Search for the cell housing the specified text and yield its [x, y] center coordinate. 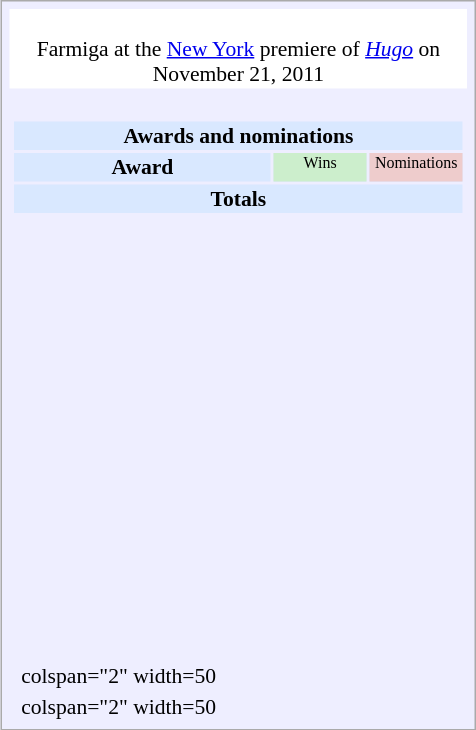
Wins [320, 167]
Totals [238, 198]
Awards and nominations [238, 135]
Farmiga at the New York premiere of Hugo on November 21, 2011 [239, 49]
Award [142, 167]
Awards and nominations Award Wins Nominations Totals [239, 374]
Nominations [416, 167]
